Identify which cell holds the provided text, then report its (X, Y) central coordinate. 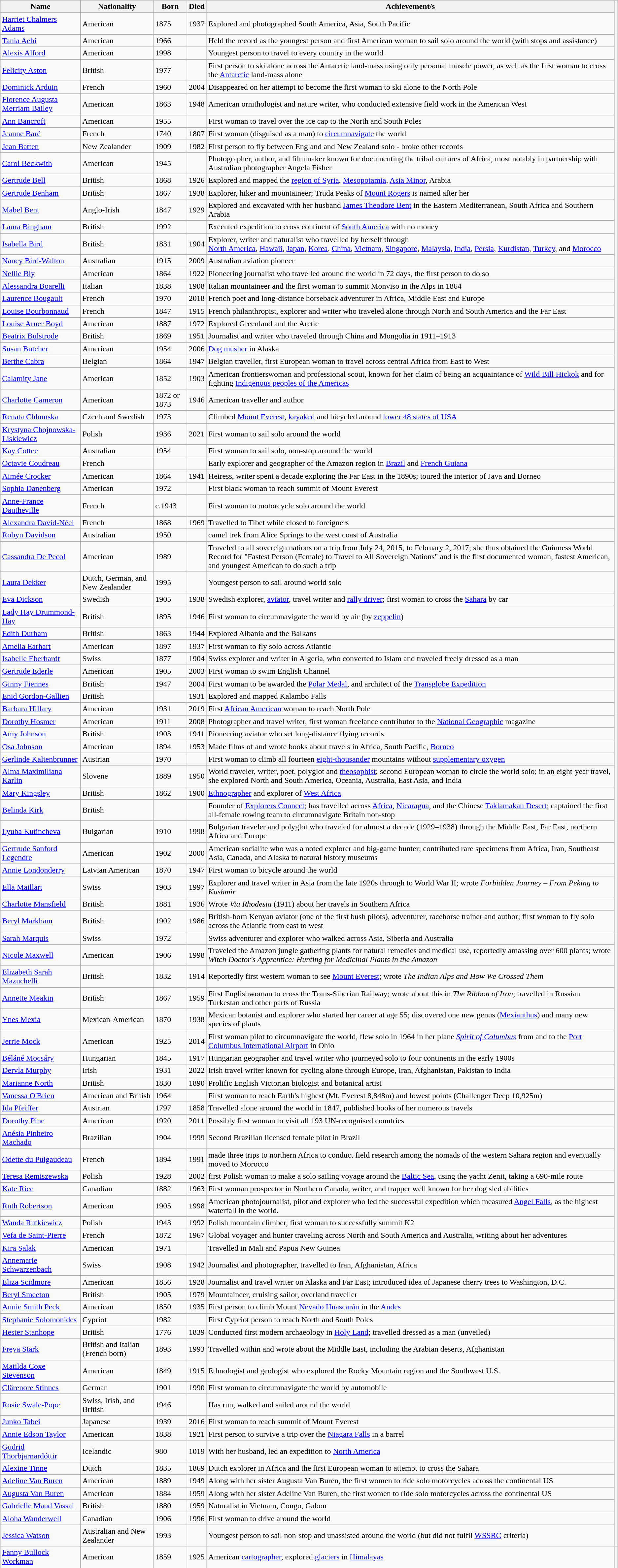
Died (197, 7)
2002 (197, 1176)
Along with her sister Augusta Van Buren, the first women to ride solo motorcycles across the continental US (410, 1481)
1901 (170, 1388)
Prolific English Victorian biologist and botanical artist (410, 1083)
1852 (170, 378)
Alexis Alford (40, 53)
Explored and mapped Kalambo Falls (410, 696)
1890 (197, 1083)
Barbara Hillary (40, 709)
Louise Bourbonnaud (40, 311)
Freya Stark (40, 1349)
Mary Kingsley (40, 793)
First person to survive a trip over the Niagara Falls in a barrel (410, 1434)
First woman to sail solo around the world (410, 433)
Mabel Bent (40, 210)
Ethnographer and explorer of West Africa (410, 793)
Polish mountain climber, first woman to successfully summit K2 (410, 1223)
Beryl Markham (40, 921)
1872 or 1873 (170, 400)
Laura Dekker (40, 583)
Bulgarian traveler and polyglot who traveled for almost a decade (1929–1938) through the Middle East, Far East, northern Africa and Europe (410, 831)
Junko Tabei (40, 1422)
Dutch, German, and New Zealander (117, 583)
German (117, 1388)
Travelled in Mali and Papua New Guinea (410, 1248)
American cartographer, explored glaciers in Himalayas (410, 1557)
1949 (197, 1481)
Teresa Remiszewska (40, 1176)
1884 (170, 1493)
Louise Arner Boyd (40, 324)
Florence Augusta Merriam Bailey (40, 104)
1951 (197, 336)
1977 (170, 70)
Gerlinde Kaltenbrunner (40, 759)
1881 (170, 904)
Journalist and photographer, travelled to Iran, Afghanistan, Africa (410, 1265)
Along with her sister Adeline Van Buren, the first women to ride solo motorcycles across the continental US (410, 1493)
Born (170, 7)
Laura Bingham (40, 227)
Dorothy Hosmer (40, 721)
1917 (197, 1058)
2009 (197, 261)
1973 (170, 417)
Kira Salak (40, 1248)
1807 (197, 134)
c.1943 (170, 505)
Gabrielle Maud Vassal (40, 1506)
1964 (170, 1096)
Hester Stanhope (40, 1332)
Youngest person to travel to every country in the world (410, 53)
New Zealander (117, 146)
1971 (170, 1248)
1986 (197, 921)
1943 (170, 1223)
Jeanne Baré (40, 134)
French poet and long-distance horseback adventurer in Africa, Middle East and Europe (410, 299)
First person to climb Mount Nevado Huascarán in the Andes (410, 1307)
1979 (197, 1295)
Swiss adventurer and explorer who walked across Asia, Siberia and Australia (410, 938)
1909 (170, 146)
Augusta Van Buren (40, 1493)
American traveller and author (410, 400)
Brazilian (117, 1137)
1875 (170, 24)
Stephanie Solomonides (40, 1320)
Wanda Rutkiewicz (40, 1223)
2019 (197, 709)
First woman to fly solo across Atlantic (410, 646)
Irish (117, 1071)
1850 (170, 1307)
Laurence Bougault (40, 299)
First woman to motorcycle solo around the world (410, 505)
Gertrude Ederle (40, 671)
Gertrude Sanford Legendre (40, 853)
British and Italian (French born) (117, 1349)
Alessandra Boarelli (40, 286)
Second Brazilian licensed female pilot in Brazil (410, 1137)
Vanessa O'Brien (40, 1096)
Mexican botanist and explorer who started her career at age 55; discovered one new genus (Mexianthus) and many new species of plants (410, 1019)
First woman to sail solo, non-stop around the world (410, 451)
Beatrix Bulstrode (40, 336)
Marianne North (40, 1083)
Ginny Fiennes (40, 684)
1740 (170, 134)
Eva Dickson (40, 599)
Belinda Kirk (40, 810)
Elizabeth Sarah Mazuchelli (40, 976)
Explorer and travel writer in Asia from the late 1920s through to World War II; wrote Forbidden Journey – From Peking to Kashmir (410, 887)
1942 (197, 1265)
Lady Hay Drummond-Hay (40, 616)
Felicity Aston (40, 70)
1832 (170, 976)
Ynes Mexia (40, 1019)
Harriet Chalmers Adams (40, 24)
camel trek from Alice Springs to the west coast of Australia (410, 535)
Ethnologist and geologist who explored the Rocky Mountain region and the Southwest U.S. (410, 1370)
2008 (197, 721)
Travelled alone around the world in 1847, published books of her numerous travels (410, 1108)
Alexandra David-Néel (40, 523)
2021 (197, 433)
Belgian (117, 361)
First person to fly between England and New Zealand solo - broke other records (410, 146)
Journalist and writer who traveled through China and Mongolia in 1911–1913 (410, 336)
Explored and mapped the region of Syria, Mesopotamia, Asia Minor, Arabia (410, 180)
Youngest person to sail around world solo (410, 583)
2000 (197, 853)
Ruth Robertson (40, 1205)
1856 (170, 1282)
First woman to circumnavigate the world by automobile (410, 1388)
Anésia Pinheiro Machado (40, 1137)
Reportedly first western woman to see Mount Everest; wrote The Indian Alps and How We Crossed Them (410, 976)
Disappeared on her attempt to become the first woman to ski alone to the North Pole (410, 87)
Lyuba Kutincheva (40, 831)
American ornithologist and nature writer, who conducted extensive field work in the American West (410, 104)
Belgian traveller, first European woman to travel across central Africa from East to West (410, 361)
1019 (197, 1451)
Eliza Scidmore (40, 1282)
Aloha Wanderwell (40, 1519)
First woman to travel over the ice cap to the North and South Poles (410, 121)
Jessica Watson (40, 1535)
Calamity Jane (40, 378)
1920 (170, 1121)
Alexine Tinne (40, 1468)
Dutch explorer in Africa and the first European woman to attempt to cross the Sahara (410, 1468)
Irish travel writer known for cycling alone through Europe, Iran, Afghanistan, Pakistan to India (410, 1071)
Susan Butcher (40, 349)
1990 (197, 1388)
Enid Gordon-Gallien (40, 696)
Conducted first modern archaeology in Holy Land; travelled dressed as a man (unveiled) (410, 1332)
Dorothy Pine (40, 1121)
Italian (117, 286)
Nationality (117, 7)
2006 (197, 349)
1849 (170, 1370)
Clärenore Stinnes (40, 1388)
Global voyager and hunter traveling across North and South America and Australia, writing about her adventures (410, 1235)
1996 (197, 1519)
Kate Rice (40, 1189)
Cypriot (117, 1320)
Hungarian (117, 1058)
1929 (197, 210)
Amelia Earhart (40, 646)
Charlotte Cameron (40, 400)
Anglo-Irish (117, 210)
Amy Johnson (40, 734)
First woman to circumnavigate the world by air (by zeppelin) (410, 616)
Ella Maillart (40, 887)
First black woman to reach summit of Mount Everest (410, 489)
With her husband, led an expedition to North America (410, 1451)
Explored and photographed South America, Asia, South Pacific (410, 24)
First woman to climb all fourteen eight-thousander mountains without supplementary oxygen (410, 759)
Dutch (117, 1468)
Swedish explorer, aviator, travel writer and rally driver; first woman to cross the Sahara by car (410, 599)
1858 (197, 1108)
Nellie Bly (40, 273)
1935 (197, 1307)
First woman prospector in Northern Canada, writer, and trapper well known for her dog sled abilities (410, 1189)
First African American woman to reach North Pole (410, 709)
Odette du Puigaudeau (40, 1159)
1911 (170, 721)
Carol Beckwith (40, 163)
Krystyna Chojnowska-Liskiewicz (40, 433)
Explored and excavated with her husband James Theodore Bent in the Eastern Mediterranean, South Africa and Southern Arabia (410, 210)
2016 (197, 1422)
1910 (170, 831)
Early explorer and geographer of the Amazon region in Brazil and French Guiana (410, 464)
first Polish woman to make a solo sailing voyage around the Baltic Sea, using the yacht Zenit, taking a 690-mile route (410, 1176)
Dominick Arduin (40, 87)
Gudrid Thorbjarnardóttir (40, 1451)
Dervla Murphy (40, 1071)
Hungarian geographer and travel writer who journeyed solo to four continents in the early 1900s (410, 1058)
Adeline Van Buren (40, 1481)
2018 (197, 299)
Naturalist in Vietnam, Congo, Gabon (410, 1506)
1895 (170, 616)
Journalist and travel writer on Alaska and Far East; introduced idea of Japanese cherry trees to Washington, D.C. (410, 1282)
Vefa de Saint-Pierre (40, 1235)
1922 (197, 273)
Sophia Danenberg (40, 489)
Fanny Bullock Workman (40, 1557)
Photographer and travel writer, first woman freelance contributor to the National Geographic magazine (410, 721)
Robyn Davidson (40, 535)
1969 (197, 523)
1966 (170, 41)
1845 (170, 1058)
Renata Chlumska (40, 417)
Béláné Mocsáry (40, 1058)
Gertrude Bell (40, 180)
1939 (170, 1422)
Pioneering aviator who set long-distance flying records (410, 734)
Sarah Marquis (40, 938)
1921 (197, 1434)
Charlotte Mansfield (40, 904)
1989 (170, 557)
1862 (170, 793)
1967 (197, 1235)
1926 (197, 180)
Latvian American (117, 870)
Gertrude Benham (40, 193)
1953 (197, 747)
1893 (170, 1349)
Tania Aebi (40, 41)
980 (170, 1451)
Czech and Swedish (117, 417)
Annie Smith Peck (40, 1307)
Annie Edson Taylor (40, 1434)
Slovene (117, 776)
1859 (170, 1557)
First woman to swim English Channel (410, 671)
Achievement/s (410, 7)
Cassandra De Pecol (40, 557)
Alma Maximiliana Karlin (40, 776)
First woman to reach Earth's highest (Mt. Everest 8,848m) and lowest points (Challenger Deep 10,925m) (410, 1096)
1960 (170, 87)
1877 (170, 658)
Wrote Via Rhodesia (1911) about her travels in Southern Africa (410, 904)
Icelandic (117, 1451)
Ann Bancroft (40, 121)
1887 (170, 324)
1948 (197, 104)
Annie Londonderry (40, 870)
Explorer, hiker and mountaineer; Truda Peaks of Mount Rogers is named after her (410, 193)
First woman to be awarded the Polar Medal, and architect of the Transglobe Expedition (410, 684)
Swedish (117, 599)
1880 (170, 1506)
Held the record as the youngest person and first American woman to sail solo around the world (with stops and assistance) (410, 41)
1999 (197, 1137)
First woman to reach summit of Mount Everest (410, 1422)
First woman (disguised as a man) to circumnavigate the world (410, 134)
Anne-France Dautheville (40, 505)
Pioneering journalist who travelled around the world in 72 days, the first person to do so (410, 273)
Isabelle Eberhardt (40, 658)
1831 (170, 244)
Youngest person to sail non-stop and unassisted around the world (but did not fulfil WSSRC criteria) (410, 1535)
1872 (170, 1235)
Jerrie Mock (40, 1041)
Has run, walked and sailed around the world (410, 1405)
Explored Greenland and the Arctic (410, 324)
Isabella Bird (40, 244)
Annemarie Schwarzenbach (40, 1265)
Japanese (117, 1422)
Edith Durham (40, 633)
1945 (170, 163)
Climbed Mount Everest, kayaked and bicycled around lower 48 states of USA (410, 417)
2014 (197, 1041)
1830 (170, 1083)
1882 (170, 1189)
Possibly first woman to visit all 193 UN-recognised countries (410, 1121)
Heiress, writer spent a decade exploring the Far East in the 1890s; toured the interior of Java and Borneo (410, 476)
Osa Johnson (40, 747)
Swiss, Irish, and British (117, 1405)
1900 (197, 793)
Kay Cottee (40, 451)
Rosie Swale-Pope (40, 1405)
made three trips to northern Africa to conduct field research among the nomads of the western Sahara region and eventually moved to Morocco (410, 1159)
Italian mountaineer and the first woman to summit Monviso in the Alps in 1864 (410, 286)
Travelled to Tibet while closed to foreigners (410, 523)
1835 (170, 1468)
1955 (170, 121)
1897 (170, 646)
Australian aviation pioneer (410, 261)
Annette Meakin (40, 998)
1776 (170, 1332)
First woman to bicycle around the world (410, 870)
American and British (117, 1096)
Made films of and wrote books about travels in Africa, South Pacific, Borneo (410, 747)
1997 (197, 887)
Name (40, 7)
Travelled within and wrote about the Middle East, including the Arabian deserts, Afghanistan (410, 1349)
Dog musher in Alaska (410, 349)
Jean Batten (40, 146)
1991 (197, 1159)
American photojournalist, pilot and explorer who led the successful expedition which measured Angel Falls, as the highest waterfall in the world. (410, 1205)
French philanthropist, explorer and writer who traveled alone through North and South America and the Far East (410, 311)
1797 (170, 1108)
1995 (170, 583)
Explored Albania and the Balkans (410, 633)
Executed expedition to cross continent of South America with no money (410, 227)
Nancy Bird-Walton (40, 261)
1963 (197, 1189)
Mexican-American (117, 1019)
Aimée Crocker (40, 476)
Mountaineer, cruising sailor, overland traveller (410, 1295)
Berthe Cabra (40, 361)
1914 (197, 976)
1839 (197, 1332)
Nicole Maxwell (40, 955)
1944 (197, 633)
2011 (197, 1121)
Beryl Smeeton (40, 1295)
Australian and New Zealander (117, 1535)
2022 (197, 1071)
Octavie Coudreau (40, 464)
First Cypriot person to reach North and South Poles (410, 1320)
2003 (197, 671)
First woman to drive around the world (410, 1519)
Ida Pfeiffer (40, 1108)
Bulgarian (117, 831)
Matilda Coxe Stevenson (40, 1370)
Swiss explorer and writer in Algeria, who converted to Islam and traveled freely dressed as a man (410, 658)
